Detect which cell encompasses the target text, then output its (x, y) center coordinate. 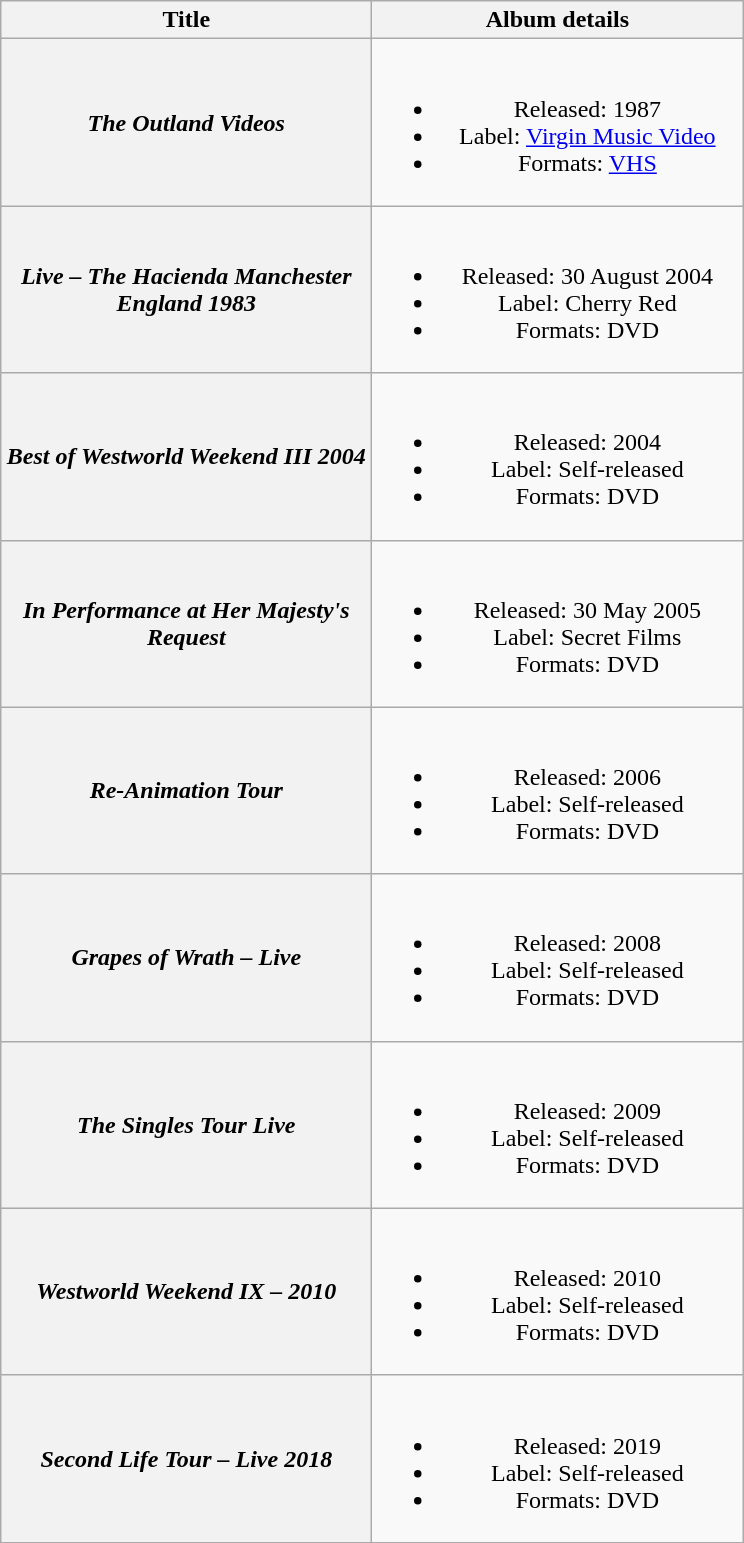
Title (186, 20)
Released: 30 May 2005Label: Secret FilmsFormats: DVD (558, 624)
Released: 30 August 2004Label: Cherry RedFormats: DVD (558, 290)
Released: 2019Label: Self-releasedFormats: DVD (558, 1458)
In Performance at Her Majesty's Request (186, 624)
Best of Westworld Weekend III 2004 (186, 456)
Album details (558, 20)
Released: 2008Label: Self-releasedFormats: DVD (558, 958)
Westworld Weekend IX – 2010 (186, 1292)
Released: 2010Label: Self-releasedFormats: DVD (558, 1292)
The Singles Tour Live (186, 1124)
The Outland Videos (186, 122)
Released: 2009Label: Self-releasedFormats: DVD (558, 1124)
Live – The Hacienda Manchester England 1983 (186, 290)
Released: 1987Label: Virgin Music VideoFormats: VHS (558, 122)
Grapes of Wrath – Live (186, 958)
Second Life Tour – Live 2018 (186, 1458)
Released: 2006Label: Self-releasedFormats: DVD (558, 790)
Released: 2004Label: Self-releasedFormats: DVD (558, 456)
Re-Animation Tour (186, 790)
